Output the (x, y) coordinate of the center of the cell containing the given text.  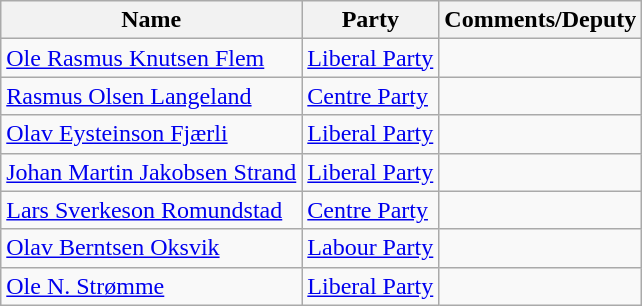
Ole N. Strømme (152, 286)
Lars Sverkeson Romundstad (152, 210)
Name (152, 20)
Comments/Deputy (540, 20)
Olav Eysteinson Fjærli (152, 134)
Party (370, 20)
Ole Rasmus Knutsen Flem (152, 58)
Johan Martin Jakobsen Strand (152, 172)
Rasmus Olsen Langeland (152, 96)
Labour Party (370, 248)
Olav Berntsen Oksvik (152, 248)
